Search for the cell housing the specified text and yield its [x, y] center coordinate. 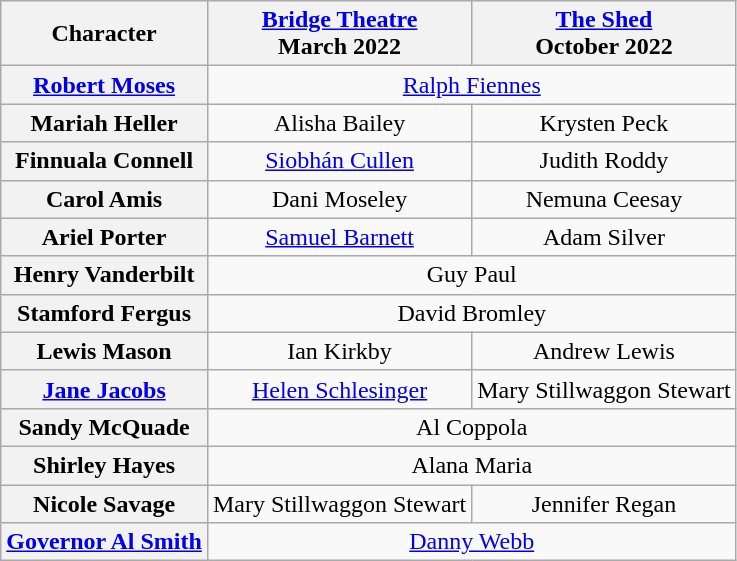
Samuel Barnett [339, 237]
Ralph Fiennes [472, 85]
Mariah Heller [104, 123]
Helen Schlesinger [339, 389]
Ariel Porter [104, 237]
David Bromley [472, 313]
Danny Webb [472, 542]
Judith Roddy [604, 161]
Guy Paul [472, 275]
Nicole Savage [104, 503]
Alana Maria [472, 465]
Andrew Lewis [604, 351]
Carol Amis [104, 199]
Adam Silver [604, 237]
Henry Vanderbilt [104, 275]
Finnuala Connell [104, 161]
Al Coppola [472, 427]
Jennifer Regan [604, 503]
Ian Kirkby [339, 351]
Dani Moseley [339, 199]
Nemuna Ceesay [604, 199]
Robert Moses [104, 85]
Jane Jacobs [104, 389]
Character [104, 34]
Sandy McQuade [104, 427]
Siobhán Cullen [339, 161]
Governor Al Smith [104, 542]
Shirley Hayes [104, 465]
Bridge TheatreMarch 2022 [339, 34]
The Shed October 2022 [604, 34]
Krysten Peck [604, 123]
Stamford Fergus [104, 313]
Alisha Bailey [339, 123]
Lewis Mason [104, 351]
